Identify which cell holds the provided text, then report its [X, Y] central coordinate. 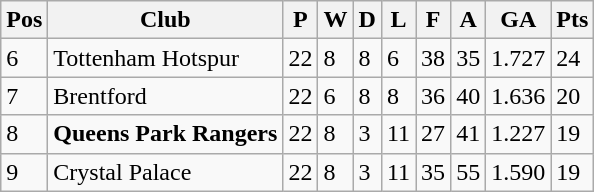
36 [434, 96]
27 [434, 134]
Pos [24, 20]
40 [468, 96]
Pts [572, 20]
1.590 [518, 172]
GA [518, 20]
A [468, 20]
Queens Park Rangers [166, 134]
24 [572, 58]
L [398, 20]
55 [468, 172]
Brentford [166, 96]
41 [468, 134]
Crystal Palace [166, 172]
1.727 [518, 58]
P [300, 20]
W [336, 20]
1.227 [518, 134]
F [434, 20]
38 [434, 58]
9 [24, 172]
20 [572, 96]
D [367, 20]
1.636 [518, 96]
Club [166, 20]
7 [24, 96]
Tottenham Hotspur [166, 58]
